From the cell containing the given text, extract its center point as [X, Y] coordinate. 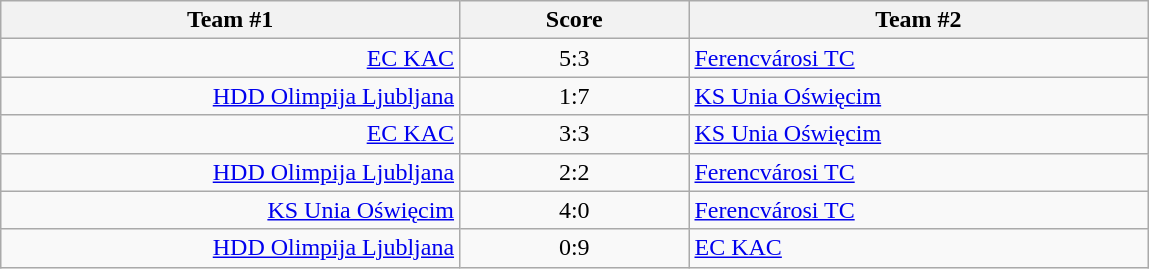
Score [574, 20]
Team #2 [918, 20]
2:2 [574, 172]
4:0 [574, 210]
5:3 [574, 58]
1:7 [574, 96]
0:9 [574, 248]
Team #1 [230, 20]
3:3 [574, 134]
